Scan for the cell matching the given text and deliver its (X, Y) coordinate at center. 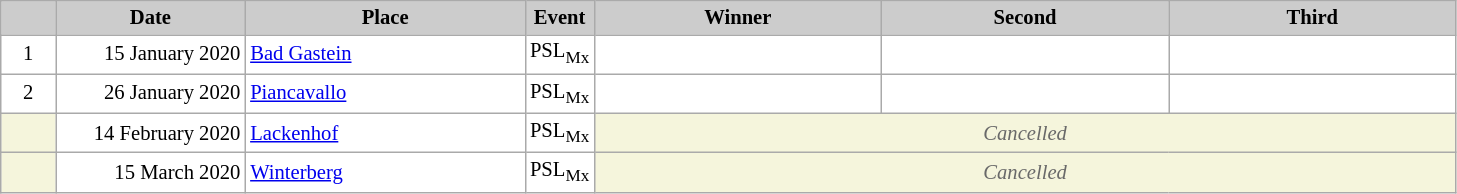
1 (28, 54)
Place (385, 17)
2 (28, 94)
Piancavallo (385, 94)
Bad Gastein (385, 54)
Lackenhof (385, 132)
14 February 2020 (151, 132)
Event (560, 17)
15 January 2020 (151, 54)
Third (1312, 17)
Winterberg (385, 172)
Second (1024, 17)
Date (151, 17)
26 January 2020 (151, 94)
Winner (738, 17)
15 March 2020 (151, 172)
